Return (X, Y) of the center of cell containing provided text 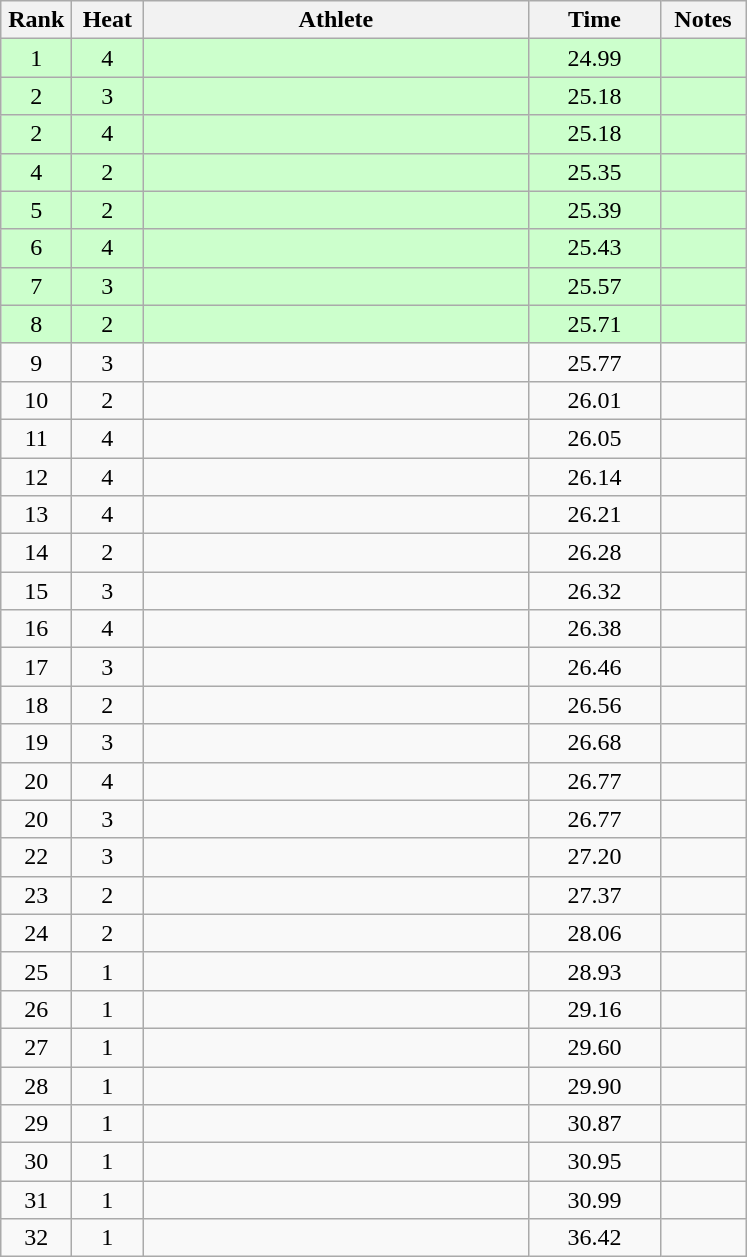
5 (36, 210)
25.57 (594, 286)
9 (36, 362)
30 (36, 1162)
25.35 (594, 172)
29 (36, 1124)
24.99 (594, 58)
26.05 (594, 438)
27 (36, 1047)
Heat (108, 20)
19 (36, 743)
30.95 (594, 1162)
10 (36, 400)
26.38 (594, 629)
26.46 (594, 667)
26.28 (594, 553)
Rank (36, 20)
22 (36, 857)
16 (36, 629)
18 (36, 705)
26.14 (594, 477)
6 (36, 248)
30.87 (594, 1124)
26.56 (594, 705)
27.37 (594, 895)
11 (36, 438)
Athlete (336, 20)
Time (594, 20)
25.43 (594, 248)
7 (36, 286)
36.42 (594, 1238)
28 (36, 1085)
15 (36, 591)
12 (36, 477)
25.71 (594, 324)
24 (36, 933)
17 (36, 667)
25.39 (594, 210)
29.16 (594, 1009)
29.90 (594, 1085)
28.06 (594, 933)
26.68 (594, 743)
31 (36, 1200)
8 (36, 324)
25 (36, 971)
25.77 (594, 362)
27.20 (594, 857)
30.99 (594, 1200)
23 (36, 895)
13 (36, 515)
26.21 (594, 515)
26.01 (594, 400)
28.93 (594, 971)
32 (36, 1238)
14 (36, 553)
29.60 (594, 1047)
26.32 (594, 591)
26 (36, 1009)
Notes (703, 20)
